For the text-containing cell, return its midpoint in [x, y] coordinate format. 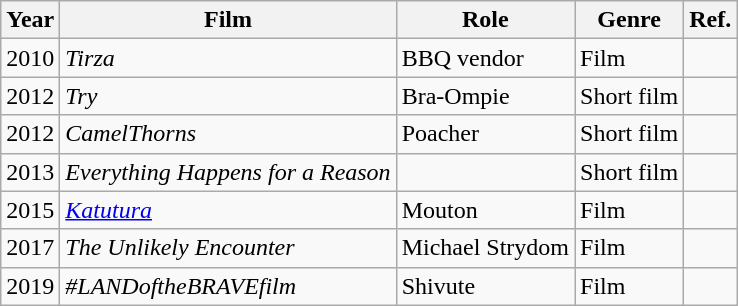
Shivute [485, 286]
BBQ vendor [485, 58]
2015 [30, 210]
2013 [30, 172]
Poacher [485, 134]
2017 [30, 248]
#LANDoftheBRAVEfilm [228, 286]
CamelThorns [228, 134]
Try [228, 96]
2019 [30, 286]
Genre [630, 20]
Michael Strydom [485, 248]
Tirza [228, 58]
Year [30, 20]
Katutura [228, 210]
The Unlikely Encounter [228, 248]
Role [485, 20]
2010 [30, 58]
Bra-Ompie [485, 96]
Everything Happens for a Reason [228, 172]
Ref. [710, 20]
Mouton [485, 210]
